Search for the cell housing the specified text and yield its [x, y] center coordinate. 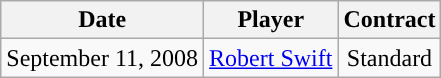
Player [271, 20]
Contract [390, 20]
Date [102, 20]
Standard [390, 58]
Robert Swift [271, 58]
September 11, 2008 [102, 58]
